Pinpoint the cell where the given text exists, returning its [x, y] midpoint coordinate. 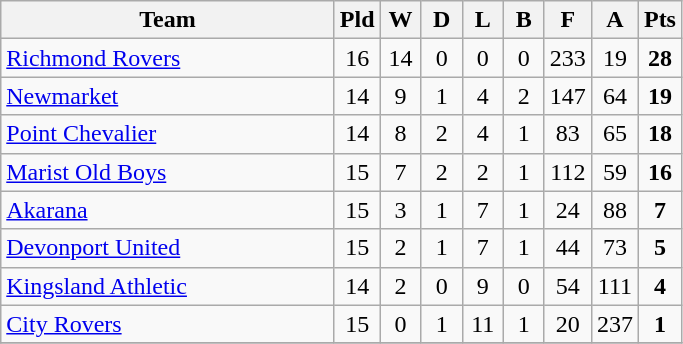
Devonport United [168, 248]
3 [400, 210]
5 [660, 248]
83 [568, 134]
Marist Old Boys [168, 172]
Point Chevalier [168, 134]
54 [568, 286]
City Rovers [168, 324]
59 [614, 172]
64 [614, 96]
Richmond Rovers [168, 58]
88 [614, 210]
Kingsland Athletic [168, 286]
111 [614, 286]
B [524, 20]
237 [614, 324]
18 [660, 134]
65 [614, 134]
44 [568, 248]
W [400, 20]
D [442, 20]
8 [400, 134]
L [482, 20]
147 [568, 96]
Pts [660, 20]
F [568, 20]
Team [168, 20]
Pld [357, 20]
24 [568, 210]
112 [568, 172]
Newmarket [168, 96]
Akarana [168, 210]
28 [660, 58]
A [614, 20]
20 [568, 324]
233 [568, 58]
11 [482, 324]
73 [614, 248]
